Return the (x, y) coordinate for the center point of the cell that contains the specified text.  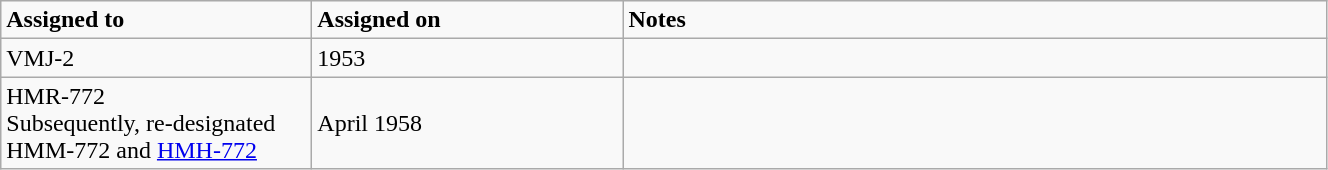
1953 (468, 58)
HMR-772Subsequently, re-designated HMM-772 and HMH-772 (156, 123)
Notes (975, 20)
Assigned to (156, 20)
VMJ-2 (156, 58)
Assigned on (468, 20)
April 1958 (468, 123)
